Pinpoint the cell where the given text exists, returning its [x, y] midpoint coordinate. 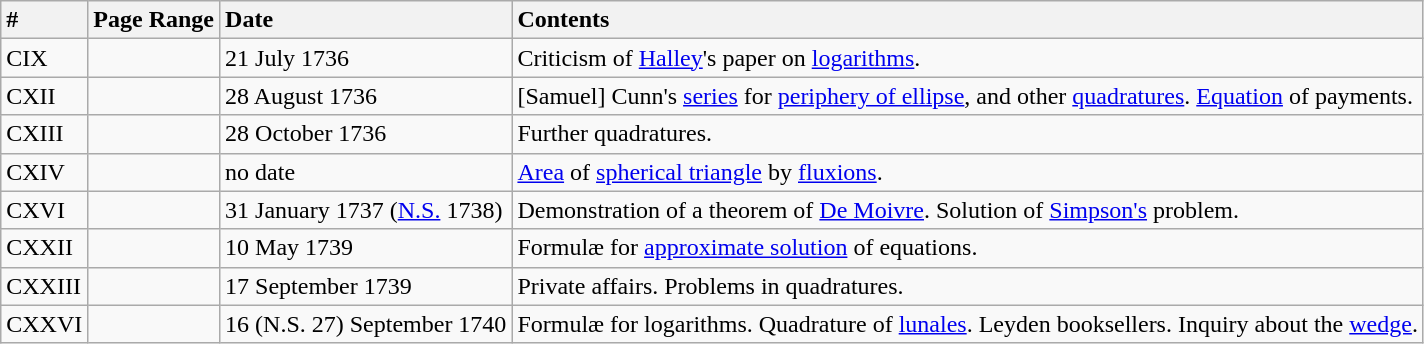
CXIV [44, 172]
28 October 1736 [366, 134]
Private affairs. Problems in quadratures. [968, 286]
# [44, 20]
Page Range [154, 20]
Demonstration of a theorem of De Moivre. Solution of Simpson's problem. [968, 210]
Formulæ for approximate solution of equations. [968, 248]
17 September 1739 [366, 286]
no date [366, 172]
Contents [968, 20]
10 May 1739 [366, 248]
Area of spherical triangle by fluxions. [968, 172]
CXII [44, 96]
21 July 1736 [366, 58]
Further quadratures. [968, 134]
Formulæ for logarithms. Quadrature of lunales. Leyden booksellers. Inquiry about the wedge. [968, 324]
16 (N.S. 27) September 1740 [366, 324]
CXXVI [44, 324]
CIX [44, 58]
CXIII [44, 134]
CXXII [44, 248]
[Samuel] Cunn's series for periphery of ellipse, and other quadratures. Equation of payments. [968, 96]
Criticism of Halley's paper on logarithms. [968, 58]
28 August 1736 [366, 96]
CXVI [44, 210]
Date [366, 20]
31 January 1737 (N.S. 1738) [366, 210]
CXXIII [44, 286]
